For the text-containing cell, return its midpoint in (x, y) coordinate format. 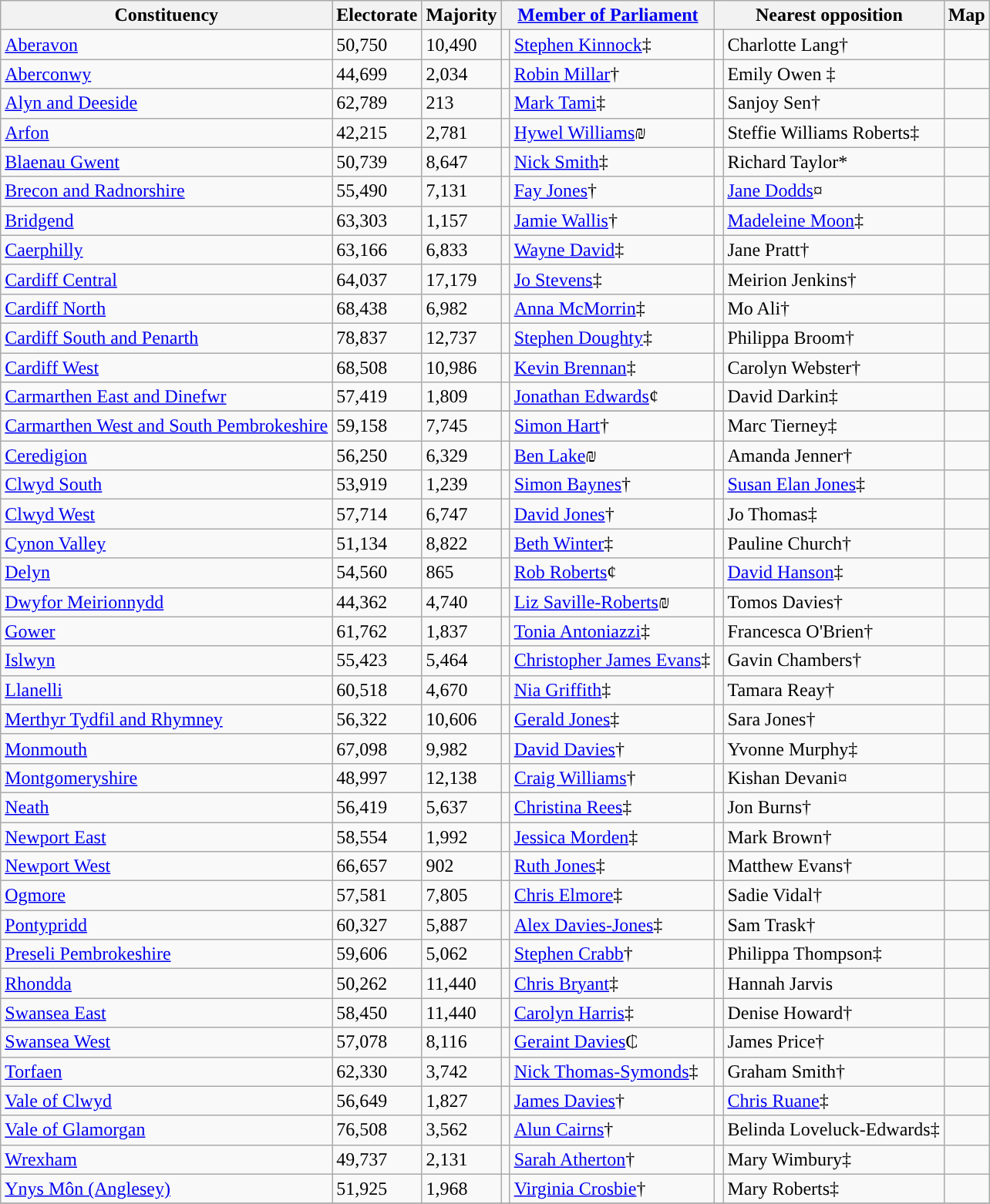
Craig Williams† (612, 778)
Hannah Jarvis (833, 984)
Kevin Brennan‡ (612, 368)
Dwyfor Meirionnydd (167, 602)
Montgomeryshire (167, 778)
Charlotte Lang† (833, 45)
Wrexham (167, 1159)
Nick Smith‡ (612, 162)
Arfon (167, 133)
58,450 (377, 1013)
Geraint Davies₵ (612, 1042)
9,982 (461, 748)
Tonia Antoniazzi‡ (612, 631)
44,362 (377, 602)
5,637 (461, 807)
Clwyd South (167, 485)
Cardiff South and Penarth (167, 338)
Blaenau Gwent (167, 162)
Neath (167, 807)
213 (461, 103)
Jon Burns† (833, 807)
Matthew Evans† (833, 866)
Sam Trask† (833, 925)
56,649 (377, 1101)
Nia Griffith‡ (612, 690)
8,822 (461, 543)
57,078 (377, 1042)
Nearest opposition (830, 15)
Gower (167, 631)
Fay Jones† (612, 191)
17,179 (461, 279)
12,138 (461, 778)
Ceredigion (167, 456)
68,438 (377, 308)
Brecon and Radnorshire (167, 191)
1,827 (461, 1101)
Delyn (167, 573)
Newport West (167, 866)
Pauline Church† (833, 543)
Member of Parliament (608, 15)
Marc Tierney‡ (833, 426)
Wayne David‡ (612, 250)
56,322 (377, 719)
Merthyr Tydfil and Rhymney (167, 719)
Jonathan Edwards¢ (612, 397)
Mark Brown† (833, 836)
Mark Tami‡ (612, 103)
63,166 (377, 250)
4,670 (461, 690)
Robin Millar† (612, 74)
66,657 (377, 866)
Ynys Môn (Anglesey) (167, 1189)
Rhondda (167, 984)
1,239 (461, 485)
Carmarthen East and Dinefwr (167, 397)
Majority (461, 15)
Virginia Crosbie† (612, 1189)
Jane Pratt† (833, 250)
865 (461, 573)
Meirion Jenkins† (833, 279)
Bridgend (167, 220)
Vale of Glamorgan (167, 1130)
Islwyn (167, 661)
2,131 (461, 1159)
Ruth Jones‡ (612, 866)
Gavin Chambers† (833, 661)
60,327 (377, 925)
Sarah Atherton† (612, 1159)
David Davies† (612, 748)
55,490 (377, 191)
Constituency (167, 15)
5,062 (461, 954)
51,925 (377, 1189)
10,986 (461, 368)
Denise Howard† (833, 1013)
8,647 (461, 162)
Jessica Morden‡ (612, 836)
6,982 (461, 308)
59,158 (377, 426)
Nick Thomas-Symonds‡ (612, 1071)
Richard Taylor* (833, 162)
Tamara Reay† (833, 690)
42,215 (377, 133)
1,157 (461, 220)
76,508 (377, 1130)
7,745 (461, 426)
Beth Winter‡ (612, 543)
James Davies† (612, 1101)
Christina Rees‡ (612, 807)
12,737 (461, 338)
Map (967, 15)
50,750 (377, 45)
1,992 (461, 836)
Francesca O'Brien† (833, 631)
Steffie Williams Roberts‡ (833, 133)
Carolyn Harris‡ (612, 1013)
Chris Bryant‡ (612, 984)
Tomos Davies† (833, 602)
57,714 (377, 514)
Chris Ruane‡ (833, 1101)
Cardiff Central (167, 279)
Simon Baynes† (612, 485)
62,330 (377, 1071)
49,737 (377, 1159)
Alyn and Deeside (167, 103)
Preseli Pembrokeshire (167, 954)
Rob Roberts¢ (612, 573)
Monmouth (167, 748)
Vale of Clwyd (167, 1101)
10,606 (461, 719)
Stephen Crabb† (612, 954)
6,747 (461, 514)
67,098 (377, 748)
6,329 (461, 456)
Aberconwy (167, 74)
Stephen Kinnock‡ (612, 45)
David Darkin‡ (833, 397)
Yvonne Murphy‡ (833, 748)
8,116 (461, 1042)
1,968 (461, 1189)
Madeleine Moon‡ (833, 220)
Cardiff West (167, 368)
1,809 (461, 397)
Graham Smith† (833, 1071)
Kishan Devani¤ (833, 778)
Alun Cairns† (612, 1130)
48,997 (377, 778)
2,034 (461, 74)
Pontypridd (167, 925)
Philippa Broom† (833, 338)
Mary Roberts‡ (833, 1189)
Ogmore (167, 896)
David Jones† (612, 514)
Aberavon (167, 45)
Belinda Loveluck-Edwards‡ (833, 1130)
44,699 (377, 74)
58,554 (377, 836)
Mary Wimbury‡ (833, 1159)
Mo Ali† (833, 308)
Jamie Wallis† (612, 220)
Alex Davies-Jones‡ (612, 925)
7,805 (461, 896)
Hywel Williams₪ (612, 133)
Sara Jones† (833, 719)
Susan Elan Jones‡ (833, 485)
10,490 (461, 45)
Philippa Thompson‡ (833, 954)
Jo Thomas‡ (833, 514)
Jane Dodds¤ (833, 191)
Emily Owen ‡ (833, 74)
Liz Saville-Roberts₪ (612, 602)
64,037 (377, 279)
Swansea West (167, 1042)
Gerald Jones‡ (612, 719)
5,887 (461, 925)
5,464 (461, 661)
61,762 (377, 631)
Caerphilly (167, 250)
David Hanson‡ (833, 573)
63,303 (377, 220)
1,837 (461, 631)
56,250 (377, 456)
Cynon Valley (167, 543)
68,508 (377, 368)
50,262 (377, 984)
50,739 (377, 162)
Sadie Vidal† (833, 896)
60,518 (377, 690)
54,560 (377, 573)
3,742 (461, 1071)
53,919 (377, 485)
Ben Lake₪ (612, 456)
Clwyd West (167, 514)
Chris Elmore‡ (612, 896)
Cardiff North (167, 308)
2,781 (461, 133)
Carmarthen West and South Pembrokeshire (167, 426)
78,837 (377, 338)
Stephen Doughty‡ (612, 338)
3,562 (461, 1130)
59,606 (377, 954)
Llanelli (167, 690)
Anna McMorrin‡ (612, 308)
Sanjoy Sen† (833, 103)
51,134 (377, 543)
4,740 (461, 602)
56,419 (377, 807)
Carolyn Webster† (833, 368)
55,423 (377, 661)
Torfaen (167, 1071)
Jo Stevens‡ (612, 279)
7,131 (461, 191)
Christopher James Evans‡ (612, 661)
902 (461, 866)
57,419 (377, 397)
Electorate (377, 15)
Swansea East (167, 1013)
Simon Hart† (612, 426)
57,581 (377, 896)
James Price† (833, 1042)
6,833 (461, 250)
62,789 (377, 103)
Amanda Jenner† (833, 456)
Newport East (167, 836)
